Output the [X, Y] coordinate of the center of the cell containing the given text.  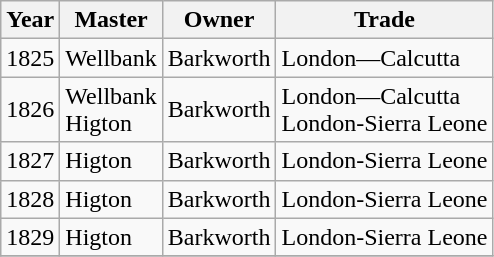
1825 [30, 58]
1828 [30, 199]
1827 [30, 161]
Owner [219, 20]
WellbankHigton [111, 110]
Year [30, 20]
London—CalcuttaLondon-Sierra Leone [384, 110]
Master [111, 20]
London—Calcutta [384, 58]
Wellbank [111, 58]
Trade [384, 20]
1829 [30, 237]
1826 [30, 110]
